Identify which cell holds the provided text, then report its [x, y] central coordinate. 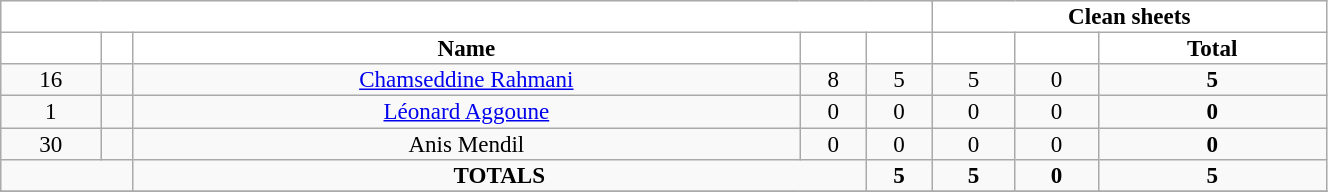
Chamseddine Rahmani [466, 80]
30 [51, 144]
1 [51, 112]
Name [466, 49]
Anis Mendil [466, 144]
Clean sheets [1129, 17]
16 [51, 80]
8 [833, 80]
Total [1212, 49]
TOTALS [499, 176]
Léonard Aggoune [466, 112]
